Extract the [X, Y] coordinate from the center of the cell holding the provided text.  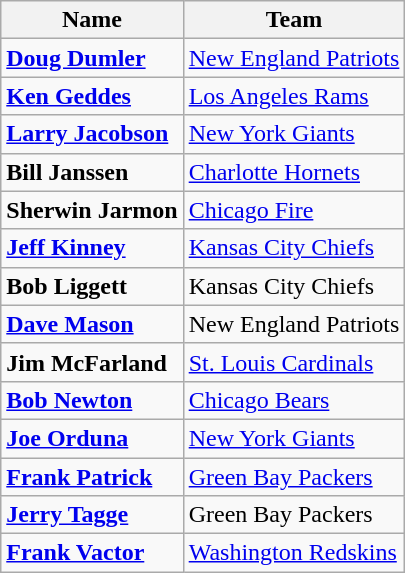
Chicago Bears [294, 400]
Larry Jacobson [92, 134]
Frank Vactor [92, 553]
Los Angeles Rams [294, 96]
Sherwin Jarmon [92, 210]
Name [92, 20]
Jerry Tagge [92, 515]
Chicago Fire [294, 210]
Bob Newton [92, 400]
Charlotte Hornets [294, 172]
Washington Redskins [294, 553]
Team [294, 20]
St. Louis Cardinals [294, 362]
Doug Dumler [92, 58]
Bill Janssen [92, 172]
Jim McFarland [92, 362]
Ken Geddes [92, 96]
Bob Liggett [92, 286]
Frank Patrick [92, 477]
Jeff Kinney [92, 248]
Dave Mason [92, 324]
Joe Orduna [92, 438]
